Extract the [X, Y] coordinate from the center of the cell holding the provided text.  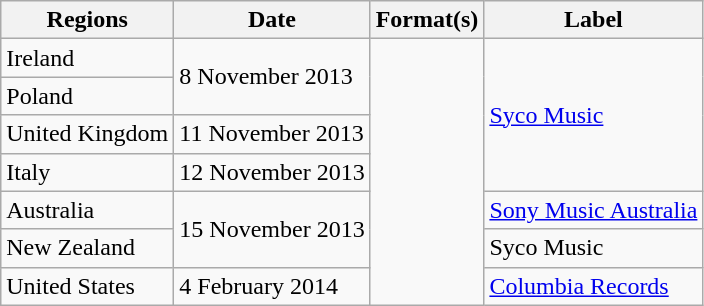
United States [88, 286]
Date [272, 20]
Label [594, 20]
Regions [88, 20]
Sony Music Australia [594, 210]
Columbia Records [594, 286]
Poland [88, 96]
New Zealand [88, 248]
12 November 2013 [272, 172]
8 November 2013 [272, 77]
Australia [88, 210]
United Kingdom [88, 134]
4 February 2014 [272, 286]
Format(s) [427, 20]
15 November 2013 [272, 229]
Ireland [88, 58]
11 November 2013 [272, 134]
Italy [88, 172]
